Return the (x, y) coordinate for the center point of the cell that contains the specified text.  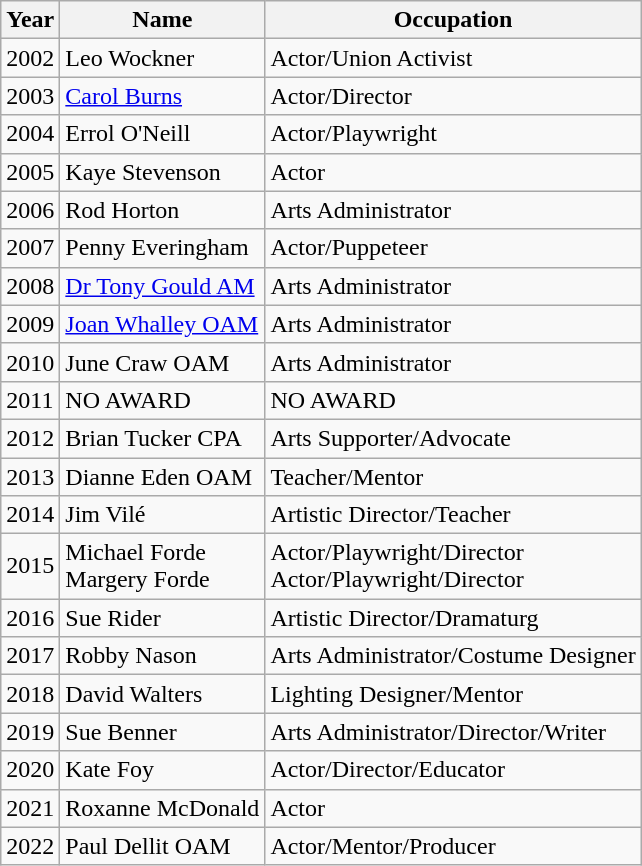
Robby Nason (162, 656)
2019 (30, 732)
Penny Everingham (162, 248)
Dianne Eden OAM (162, 477)
Kate Foy (162, 770)
2014 (30, 515)
2003 (30, 96)
2009 (30, 324)
Brian Tucker CPA (162, 438)
2007 (30, 248)
Jim Vilé (162, 515)
2010 (30, 362)
2006 (30, 210)
Carol Burns (162, 96)
2004 (30, 134)
Roxanne McDonald (162, 808)
2017 (30, 656)
Dr Tony Gould AM (162, 286)
2002 (30, 58)
Sue Rider (162, 618)
Rod Horton (162, 210)
2022 (30, 846)
2011 (30, 400)
Errol O'Neill (162, 134)
David Walters (162, 694)
Actor/Director (453, 96)
Name (162, 20)
Occupation (453, 20)
Actor/Playwright/DirectorActor/Playwright/Director (453, 566)
Actor/Puppeteer (453, 248)
2015 (30, 566)
Arts Administrator/Costume Designer (453, 656)
Paul Dellit OAM (162, 846)
Actor/Mentor/Producer (453, 846)
2008 (30, 286)
Lighting Designer/Mentor (453, 694)
2020 (30, 770)
2016 (30, 618)
Joan Whalley OAM (162, 324)
2021 (30, 808)
2013 (30, 477)
Artistic Director/Teacher (453, 515)
Kaye Stevenson (162, 172)
2018 (30, 694)
Actor/Playwright (453, 134)
Sue Benner (162, 732)
Michael FordeMargery Forde (162, 566)
June Craw OAM (162, 362)
Leo Wockner (162, 58)
Actor/Director/Educator (453, 770)
Teacher/Mentor (453, 477)
Artistic Director/Dramaturg (453, 618)
Arts Supporter/Advocate (453, 438)
2012 (30, 438)
Arts Administrator/Director/Writer (453, 732)
2005 (30, 172)
Actor/Union Activist (453, 58)
Year (30, 20)
